Locate the cell with the specified text and output its (x, y) center coordinate. 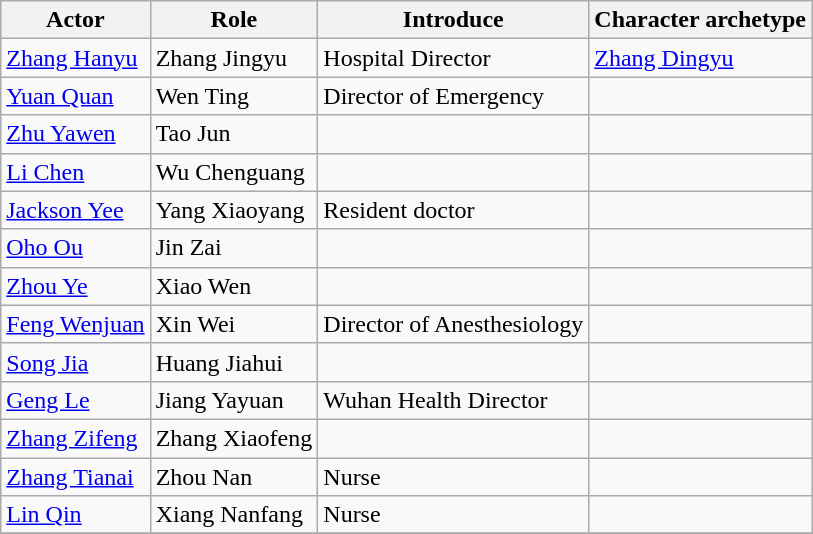
Director of Emergency (454, 96)
Zhang Hanyu (76, 58)
Director of Anesthesiology (454, 324)
Feng Wenjuan (76, 324)
Zhang Zifeng (76, 438)
Zhang Jingyu (234, 58)
Huang Jiahui (234, 362)
Jin Zai (234, 248)
Resident doctor (454, 210)
Zhou Ye (76, 286)
Lin Qin (76, 515)
Oho Ou (76, 248)
Song Jia (76, 362)
Geng Le (76, 400)
Wen Ting (234, 96)
Wu Chenguang (234, 172)
Character archetype (700, 20)
Zhou Nan (234, 477)
Yuan Quan (76, 96)
Yang Xiaoyang (234, 210)
Zhang Tianai (76, 477)
Wuhan Health Director (454, 400)
Introduce (454, 20)
Hospital Director (454, 58)
Role (234, 20)
Jiang Yayuan (234, 400)
Xiang Nanfang (234, 515)
Jackson Yee (76, 210)
Zhang Dingyu (700, 58)
Xiao Wen (234, 286)
Xin Wei (234, 324)
Zhang Xiaofeng (234, 438)
Li Chen (76, 172)
Tao Jun (234, 134)
Actor (76, 20)
Zhu Yawen (76, 134)
